Capture the cell that displays the provided text and extract its (x, y) central coordinate. 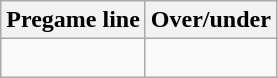
Over/under (210, 20)
Pregame line (74, 20)
